Determine the [X, Y] coordinate at the center of the cell enclosing the given text.  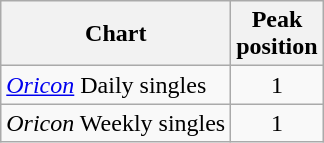
Chart [116, 34]
Peakposition [277, 34]
Oricon Weekly singles [116, 123]
Oricon Daily singles [116, 85]
